Capture the cell that displays the provided text and extract its [X, Y] central coordinate. 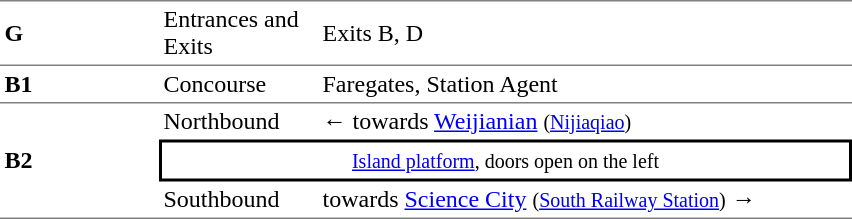
Exits B, D [585, 33]
Entrances and Exits [238, 33]
G [80, 33]
← towards Weijianian (Nijiaqiao) [585, 122]
Northbound [238, 122]
Island platform, doors open on the left [506, 161]
Faregates, Station Agent [585, 85]
Concourse [238, 85]
B1 [80, 85]
